Capture the cell that displays the provided text and extract its [X, Y] central coordinate. 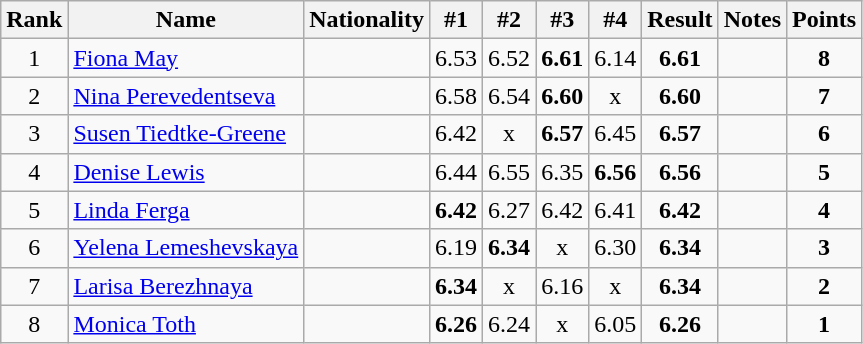
6.55 [510, 172]
6.45 [616, 134]
6.53 [456, 58]
6.24 [510, 324]
6.14 [616, 58]
6.05 [616, 324]
Nina Perevedentseva [186, 96]
Larisa Berezhnaya [186, 286]
Name [186, 20]
6.35 [562, 172]
Notes [752, 20]
Rank [34, 20]
6.16 [562, 286]
Susen Tiedtke-Greene [186, 134]
6.58 [456, 96]
Yelena Lemeshevskaya [186, 248]
Fiona May [186, 58]
6.54 [510, 96]
#3 [562, 20]
#2 [510, 20]
Points [824, 20]
Denise Lewis [186, 172]
6.30 [616, 248]
6.44 [456, 172]
6.41 [616, 210]
6.27 [510, 210]
6.52 [510, 58]
Result [680, 20]
Nationality [367, 20]
6.19 [456, 248]
Linda Ferga [186, 210]
#1 [456, 20]
#4 [616, 20]
Monica Toth [186, 324]
